Provide the (x, y) coordinate of the cell's center where the given text is located.  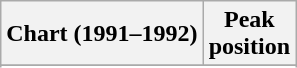
Peakposition (249, 34)
Chart (1991–1992) (102, 34)
